Extract the [X, Y] coordinate from the center of the cell holding the provided text.  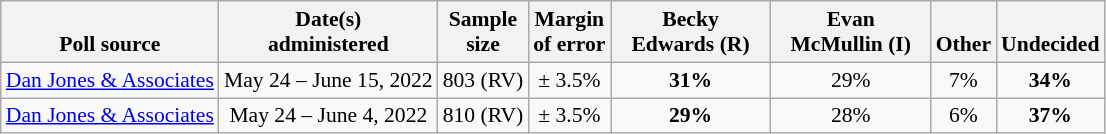
28% [851, 116]
BeckyEdwards (R) [690, 32]
34% [1050, 80]
Samplesize [484, 32]
6% [964, 116]
Poll source [110, 32]
EvanMcMullin (I) [851, 32]
37% [1050, 116]
May 24 – June 4, 2022 [328, 116]
31% [690, 80]
Undecided [1050, 32]
803 (RV) [484, 80]
May 24 – June 15, 2022 [328, 80]
7% [964, 80]
Other [964, 32]
Marginof error [569, 32]
Date(s)administered [328, 32]
810 (RV) [484, 116]
